Scan for the cell matching the given text and deliver its (X, Y) coordinate at center. 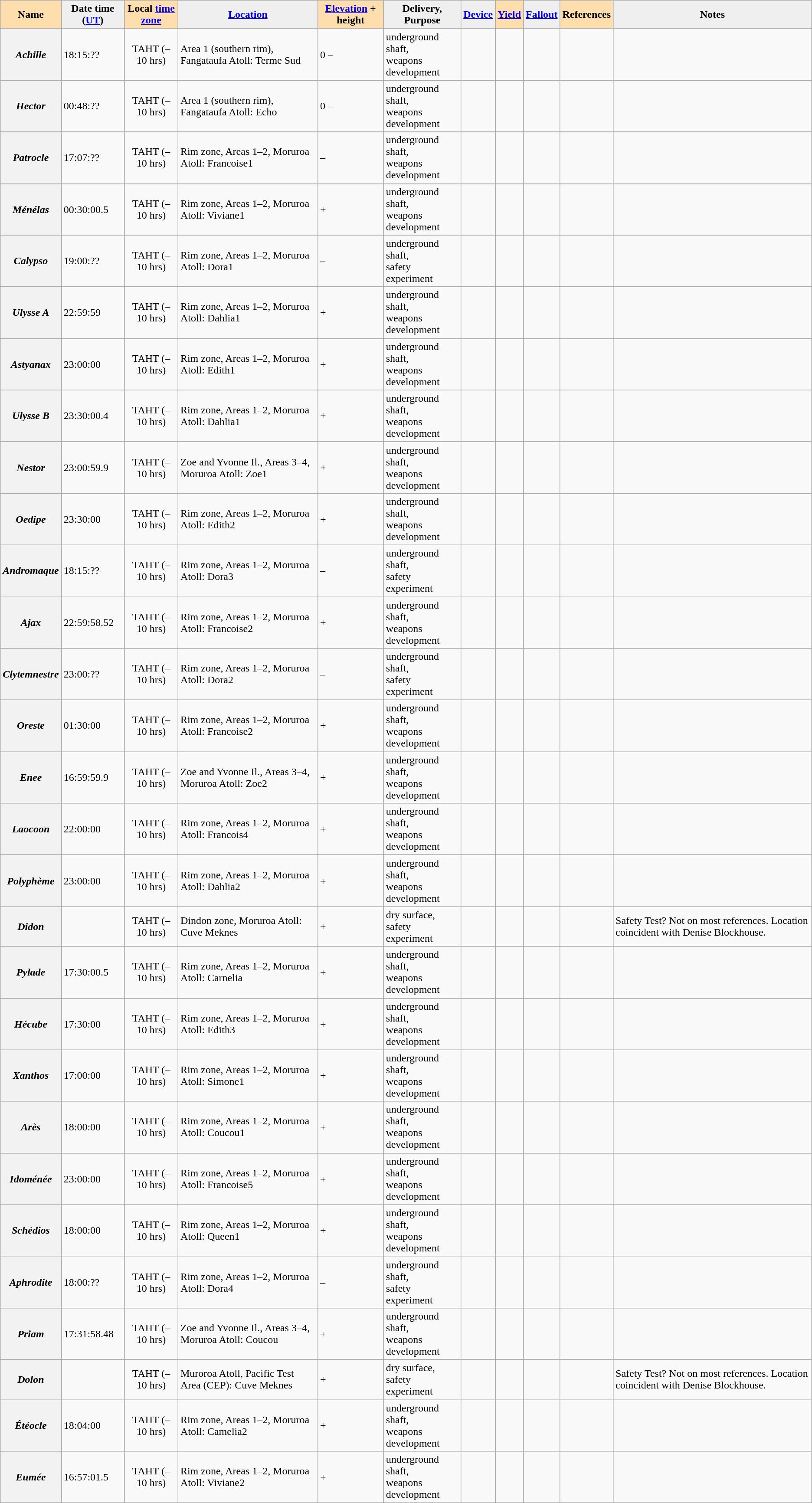
22:59:59 (93, 312)
18:04:00 (93, 1425)
Location (248, 15)
19:00:?? (93, 261)
Area 1 (southern rim), Fangataufa Atoll: Terme Sud (248, 55)
23:30:00 (93, 519)
Rim zone, Areas 1–2, Moruroa Atoll: Edith1 (248, 364)
23:30:00.4 (93, 416)
Astyanax (31, 364)
Elevation + height (350, 15)
Dindon zone, Moruroa Atoll: Cuve Meknes (248, 927)
Aphrodite (31, 1282)
Eumée (31, 1477)
Calypso (31, 261)
Area 1 (southern rim), Fangataufa Atoll: Echo (248, 106)
Enee (31, 777)
18:00:?? (93, 1282)
Yield (509, 15)
Rim zone, Areas 1–2, Moruroa Atoll: Queen1 (248, 1230)
22:59:58.52 (93, 623)
Delivery, Purpose (422, 15)
Device (478, 15)
Didon (31, 927)
22:00:00 (93, 829)
Rim zone, Areas 1–2, Moruroa Atoll: Dora3 (248, 571)
17:07:?? (93, 158)
Oreste (31, 726)
Achille (31, 55)
Rim zone, Areas 1–2, Moruroa Atoll: Francois4 (248, 829)
Xanthos (31, 1076)
17:30:00 (93, 1024)
Clytemnestre (31, 674)
Dolon (31, 1379)
Hécube (31, 1024)
Rim zone, Areas 1–2, Moruroa Atoll: Coucou1 (248, 1127)
Rim zone, Areas 1–2, Moruroa Atoll: Viviane2 (248, 1477)
Rim zone, Areas 1–2, Moruroa Atoll: Dahlia2 (248, 881)
Nestor (31, 468)
Rim zone, Areas 1–2, Moruroa Atoll: Dora1 (248, 261)
Ulysse A (31, 312)
Rim zone, Areas 1–2, Moruroa Atoll: Simone1 (248, 1076)
Zoe and Yvonne Il., Areas 3–4, Moruroa Atoll: Zoe1 (248, 468)
Rim zone, Areas 1–2, Moruroa Atoll: Edith2 (248, 519)
Rim zone, Areas 1–2, Moruroa Atoll: Camelia2 (248, 1425)
Rim zone, Areas 1–2, Moruroa Atoll: Viviane1 (248, 209)
Zoe and Yvonne Il., Areas 3–4, Moruroa Atoll: Zoe2 (248, 777)
Notes (713, 15)
16:59:59.9 (93, 777)
Rim zone, Areas 1–2, Moruroa Atoll: Edith3 (248, 1024)
23:00:59.9 (93, 468)
Laocoon (31, 829)
Ulysse B (31, 416)
17:00:00 (93, 1076)
References (586, 15)
16:57:01.5 (93, 1477)
Patrocle (31, 158)
Pylade (31, 973)
Name (31, 15)
23:00:?? (93, 674)
Ménélas (31, 209)
Schédios (31, 1230)
Hector (31, 106)
Priam (31, 1333)
00:48:?? (93, 106)
Fallout (542, 15)
17:30:00.5 (93, 973)
Polyphème (31, 881)
Local time zone (151, 15)
17:31:58.48 (93, 1333)
Rim zone, Areas 1–2, Moruroa Atoll: Dora2 (248, 674)
Ajax (31, 623)
Rim zone, Areas 1–2, Moruroa Atoll: Francoise5 (248, 1179)
Idoménée (31, 1179)
Rim zone, Areas 1–2, Moruroa Atoll: Francoise1 (248, 158)
Muroroa Atoll, Pacific Test Area (CEP): Cuve Meknes (248, 1379)
Oedipe (31, 519)
Andromaque (31, 571)
Étéocle (31, 1425)
Zoe and Yvonne Il., Areas 3–4, Moruroa Atoll: Coucou (248, 1333)
Rim zone, Areas 1–2, Moruroa Atoll: Carnelia (248, 973)
01:30:00 (93, 726)
Arès (31, 1127)
Rim zone, Areas 1–2, Moruroa Atoll: Dora4 (248, 1282)
Date time (UT) (93, 15)
00:30:00.5 (93, 209)
